Identify which cell holds the provided text, then report its [X, Y] central coordinate. 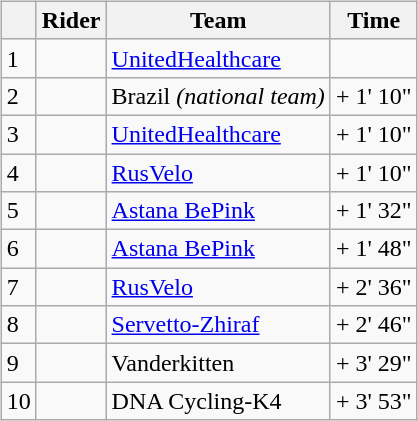
+ 2' 46" [374, 325]
Brazil (national team) [218, 96]
DNA Cycling-K4 [218, 401]
4 [18, 173]
Team [218, 20]
6 [18, 249]
2 [18, 96]
8 [18, 325]
+ 1' 32" [374, 211]
Vanderkitten [218, 363]
+ 3' 29" [374, 363]
1 [18, 58]
Servetto-Zhiraf [218, 325]
Time [374, 20]
10 [18, 401]
9 [18, 363]
Rider [71, 20]
+ 2' 36" [374, 287]
+ 3' 53" [374, 401]
+ 1' 48" [374, 249]
3 [18, 134]
5 [18, 211]
7 [18, 287]
